Pinpoint the cell where the given text exists, returning its (X, Y) midpoint coordinate. 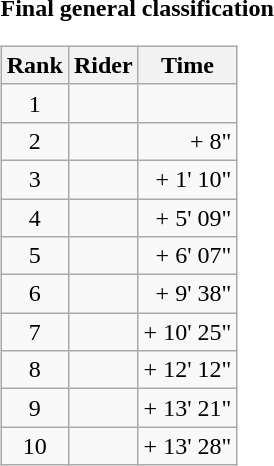
Rider (103, 65)
9 (34, 408)
+ 13' 28" (188, 446)
+ 10' 25" (188, 332)
1 (34, 103)
5 (34, 256)
Time (188, 65)
7 (34, 332)
+ 12' 12" (188, 370)
+ 6' 07" (188, 256)
10 (34, 446)
+ 1' 10" (188, 179)
Rank (34, 65)
6 (34, 294)
8 (34, 370)
2 (34, 141)
+ 8" (188, 141)
+ 9' 38" (188, 294)
3 (34, 179)
+ 5' 09" (188, 217)
4 (34, 217)
+ 13' 21" (188, 408)
